Detect which cell encompasses the target text, then output its (X, Y) center coordinate. 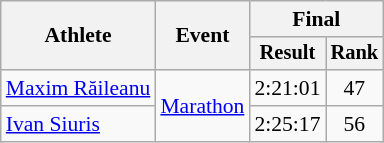
Final (316, 19)
Athlete (78, 36)
Rank (355, 54)
Result (287, 54)
Marathon (202, 106)
Ivan Siuris (78, 124)
56 (355, 124)
47 (355, 88)
2:25:17 (287, 124)
Maxim Răileanu (78, 88)
Event (202, 36)
2:21:01 (287, 88)
